Determine the (x, y) coordinate at the center of the cell enclosing the given text.  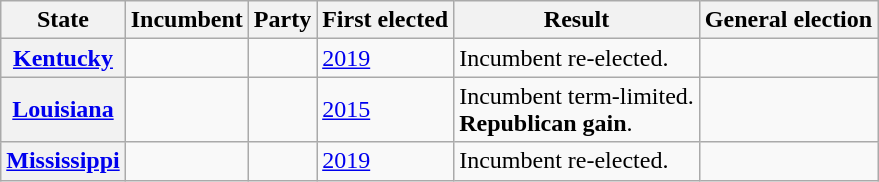
Incumbent (186, 20)
General election (788, 20)
Kentucky (63, 58)
Louisiana (63, 110)
State (63, 20)
Result (577, 20)
First elected (386, 20)
Mississippi (63, 161)
2015 (386, 110)
Party (282, 20)
Incumbent term-limited.Republican gain. (577, 110)
